Search for the cell housing the specified text and yield its [x, y] center coordinate. 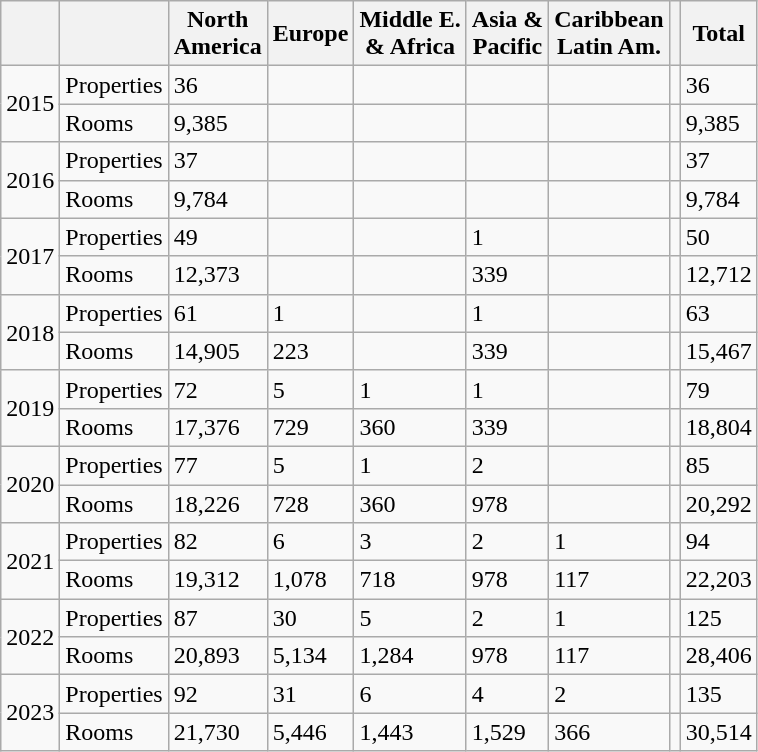
92 [218, 694]
2021 [30, 561]
21,730 [218, 732]
79 [718, 389]
15,467 [718, 351]
2023 [30, 713]
17,376 [218, 427]
18,226 [218, 503]
729 [310, 427]
1,529 [507, 732]
2018 [30, 332]
49 [218, 237]
50 [718, 237]
NorthAmerica [218, 34]
30,514 [718, 732]
2019 [30, 408]
61 [218, 313]
30 [310, 618]
12,373 [218, 275]
2022 [30, 637]
2015 [30, 104]
12,712 [718, 275]
14,905 [218, 351]
1,284 [410, 656]
4 [507, 694]
Asia &Pacific [507, 34]
77 [218, 465]
3 [410, 542]
1,078 [310, 580]
Middle E.& Africa [410, 34]
223 [310, 351]
718 [410, 580]
82 [218, 542]
366 [609, 732]
28,406 [718, 656]
85 [718, 465]
20,292 [718, 503]
20,893 [218, 656]
125 [718, 618]
63 [718, 313]
5,134 [310, 656]
72 [218, 389]
31 [310, 694]
94 [718, 542]
5,446 [310, 732]
Europe [310, 34]
1,443 [410, 732]
135 [718, 694]
87 [218, 618]
2016 [30, 180]
2017 [30, 256]
19,312 [218, 580]
18,804 [718, 427]
Total [718, 34]
2020 [30, 484]
728 [310, 503]
CaribbeanLatin Am. [609, 34]
22,203 [718, 580]
